Search for the cell housing the specified text and yield its [X, Y] center coordinate. 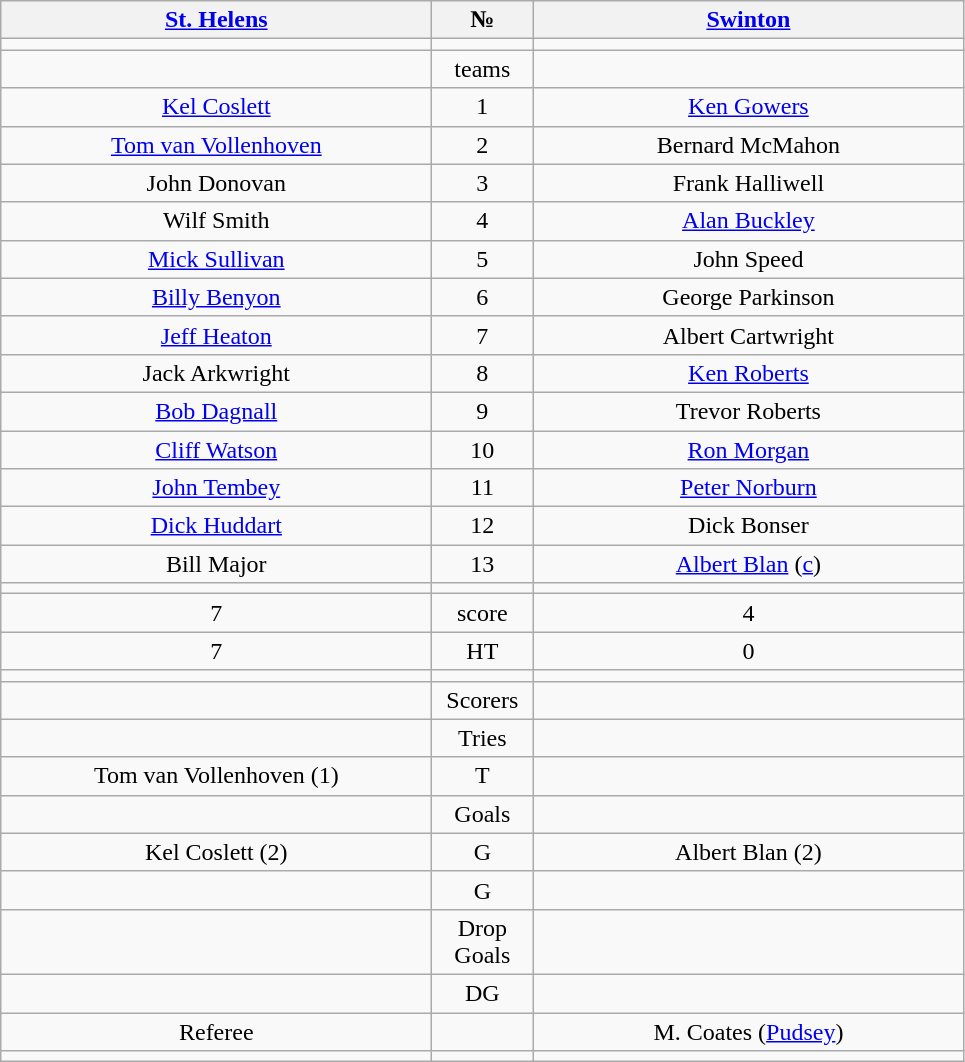
Goals [482, 814]
Drop Goals [482, 942]
0 [748, 651]
Albert Blan (2) [748, 852]
Ron Morgan [748, 449]
3 [482, 183]
Billy Benyon [216, 297]
Alan Buckley [748, 221]
Tom van Vollenhoven (1) [216, 776]
Bill Major [216, 564]
John Tembey [216, 488]
Dick Bonser [748, 526]
Kel Coslett (2) [216, 852]
Albert Blan (c) [748, 564]
Bernard McMahon [748, 145]
Wilf Smith [216, 221]
DG [482, 993]
Jack Arkwright [216, 373]
Cliff Watson [216, 449]
Ken Gowers [748, 107]
Frank Halliwell [748, 183]
9 [482, 411]
8 [482, 373]
John Donovan [216, 183]
score [482, 613]
12 [482, 526]
Albert Cartwright [748, 335]
Referee [216, 1031]
Tom van Vollenhoven [216, 145]
Bob Dagnall [216, 411]
Peter Norburn [748, 488]
M. Coates (Pudsey) [748, 1031]
Ken Roberts [748, 373]
Dick Huddart [216, 526]
Trevor Roberts [748, 411]
11 [482, 488]
10 [482, 449]
T [482, 776]
Kel Coslett [216, 107]
teams [482, 69]
Scorers [482, 700]
1 [482, 107]
2 [482, 145]
John Speed [748, 259]
HT [482, 651]
Swinton [748, 20]
13 [482, 564]
Jeff Heaton [216, 335]
Mick Sullivan [216, 259]
6 [482, 297]
Tries [482, 738]
St. Helens [216, 20]
№ [482, 20]
George Parkinson [748, 297]
5 [482, 259]
